Extract the [X, Y] coordinate from the center of the cell holding the provided text.  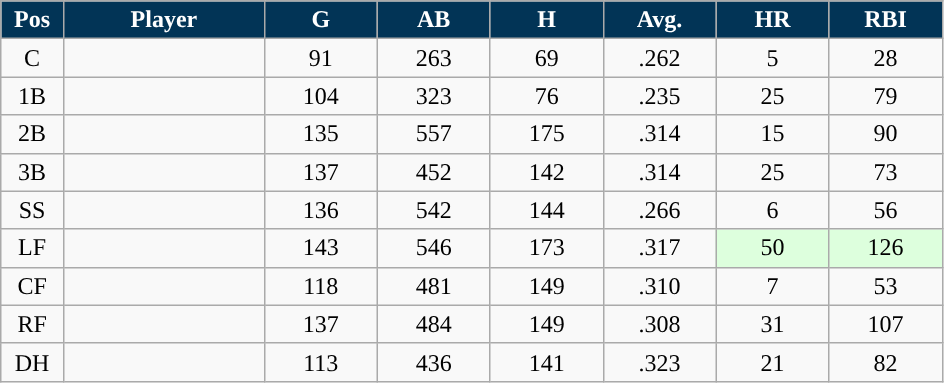
H [546, 20]
173 [546, 248]
SS [32, 210]
7 [772, 286]
484 [434, 324]
79 [886, 96]
Avg. [660, 20]
542 [434, 210]
141 [546, 362]
21 [772, 362]
.310 [660, 286]
323 [434, 96]
53 [886, 286]
2B [32, 134]
436 [434, 362]
RBI [886, 20]
Pos [32, 20]
91 [320, 58]
175 [546, 134]
5 [772, 58]
3B [32, 172]
.235 [660, 96]
90 [886, 134]
452 [434, 172]
263 [434, 58]
126 [886, 248]
69 [546, 58]
AB [434, 20]
.323 [660, 362]
144 [546, 210]
142 [546, 172]
73 [886, 172]
481 [434, 286]
LF [32, 248]
28 [886, 58]
113 [320, 362]
.266 [660, 210]
104 [320, 96]
56 [886, 210]
HR [772, 20]
CF [32, 286]
546 [434, 248]
C [32, 58]
135 [320, 134]
557 [434, 134]
31 [772, 324]
82 [886, 362]
RF [32, 324]
15 [772, 134]
143 [320, 248]
DH [32, 362]
118 [320, 286]
.262 [660, 58]
Player [164, 20]
76 [546, 96]
1B [32, 96]
.308 [660, 324]
.317 [660, 248]
G [320, 20]
6 [772, 210]
136 [320, 210]
107 [886, 324]
50 [772, 248]
